Identify which cell holds the provided text, then report its [x, y] central coordinate. 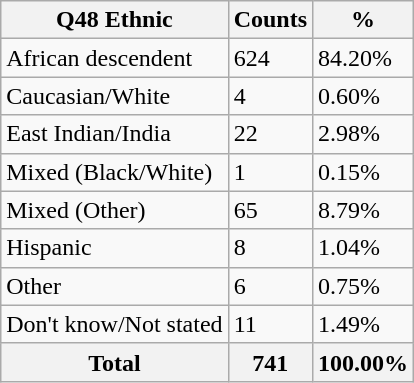
African descendent [114, 58]
100.00% [364, 362]
84.20% [364, 58]
Caucasian/White [114, 96]
Other [114, 286]
8.79% [364, 210]
0.15% [364, 172]
0.60% [364, 96]
Counts [270, 20]
1 [270, 172]
2.98% [364, 134]
Total [114, 362]
624 [270, 58]
65 [270, 210]
0.75% [364, 286]
11 [270, 324]
1.49% [364, 324]
1.04% [364, 248]
Mixed (Other) [114, 210]
Mixed (Black/White) [114, 172]
8 [270, 248]
Don't know/Not stated [114, 324]
741 [270, 362]
% [364, 20]
Hispanic [114, 248]
6 [270, 286]
East Indian/India [114, 134]
Q48 Ethnic [114, 20]
22 [270, 134]
4 [270, 96]
